Return [x, y] of the center of cell containing provided text 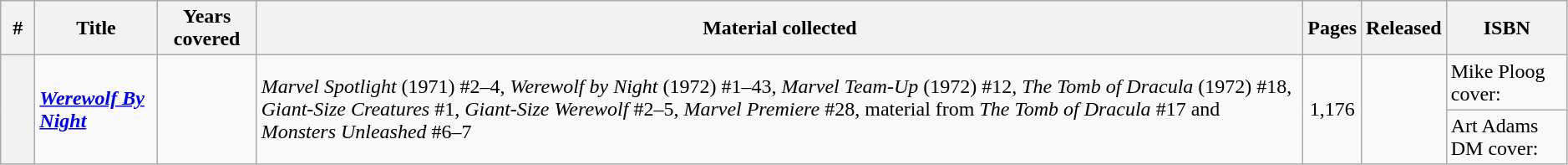
Material collected [780, 28]
Released [1404, 28]
Years covered [207, 28]
Art Adams DM cover: [1507, 137]
Title [96, 28]
# [18, 28]
Pages [1332, 28]
ISBN [1507, 28]
Werewolf By Night [96, 110]
1,176 [1332, 110]
Mike Ploog cover: [1507, 82]
